Output the (X, Y) coordinate of the center of the cell containing the given text.  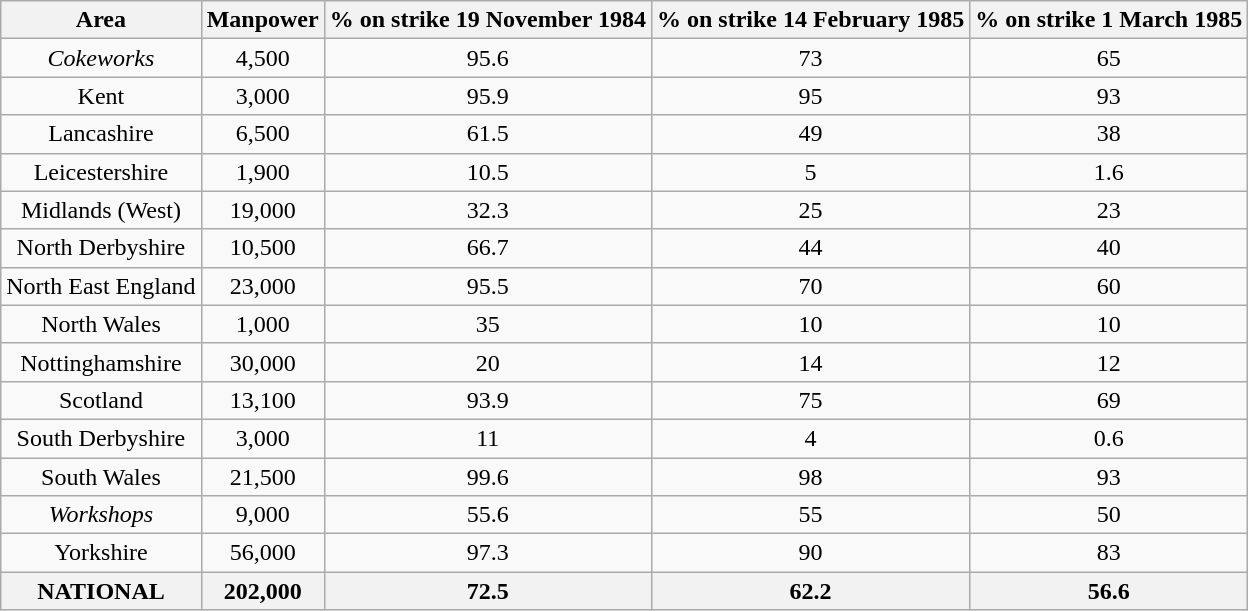
32.3 (488, 210)
12 (1109, 362)
95.6 (488, 58)
99.6 (488, 477)
95.9 (488, 96)
Leicestershire (101, 172)
% on strike 14 February 1985 (810, 20)
95 (810, 96)
75 (810, 400)
North Derbyshire (101, 248)
Kent (101, 96)
0.6 (1109, 438)
South Derbyshire (101, 438)
35 (488, 324)
Scotland (101, 400)
Midlands (West) (101, 210)
13,100 (262, 400)
Cokeworks (101, 58)
% on strike 1 March 1985 (1109, 20)
% on strike 19 November 1984 (488, 20)
95.5 (488, 286)
69 (1109, 400)
4 (810, 438)
1.6 (1109, 172)
1,900 (262, 172)
44 (810, 248)
1,000 (262, 324)
10.5 (488, 172)
70 (810, 286)
19,000 (262, 210)
25 (810, 210)
NATIONAL (101, 591)
23,000 (262, 286)
65 (1109, 58)
56,000 (262, 553)
55.6 (488, 515)
56.6 (1109, 591)
23 (1109, 210)
61.5 (488, 134)
20 (488, 362)
38 (1109, 134)
11 (488, 438)
4,500 (262, 58)
90 (810, 553)
South Wales (101, 477)
Lancashire (101, 134)
72.5 (488, 591)
73 (810, 58)
93.9 (488, 400)
40 (1109, 248)
Manpower (262, 20)
21,500 (262, 477)
Area (101, 20)
55 (810, 515)
30,000 (262, 362)
202,000 (262, 591)
14 (810, 362)
66.7 (488, 248)
97.3 (488, 553)
49 (810, 134)
Yorkshire (101, 553)
83 (1109, 553)
Nottinghamshire (101, 362)
North East England (101, 286)
6,500 (262, 134)
60 (1109, 286)
50 (1109, 515)
Workshops (101, 515)
North Wales (101, 324)
10,500 (262, 248)
98 (810, 477)
9,000 (262, 515)
62.2 (810, 591)
5 (810, 172)
